Find where the given text appears and provide that cell's center as [X, Y] coordinate. 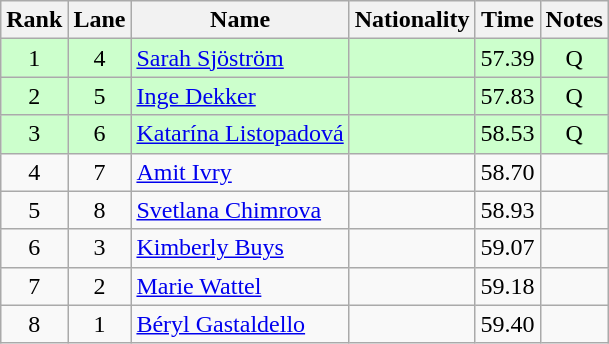
Name [240, 20]
59.18 [508, 286]
58.53 [508, 134]
Sarah Sjöström [240, 58]
Kimberly Buys [240, 248]
Time [508, 20]
59.40 [508, 324]
Inge Dekker [240, 96]
Svetlana Chimrova [240, 210]
Rank [34, 20]
Nationality [412, 20]
Katarína Listopadová [240, 134]
57.39 [508, 58]
Marie Wattel [240, 286]
57.83 [508, 96]
59.07 [508, 248]
Notes [574, 20]
Lane [100, 20]
Béryl Gastaldello [240, 324]
58.70 [508, 172]
58.93 [508, 210]
Amit Ivry [240, 172]
